Provide the (x, y) coordinate of the cell's center where the given text is located.  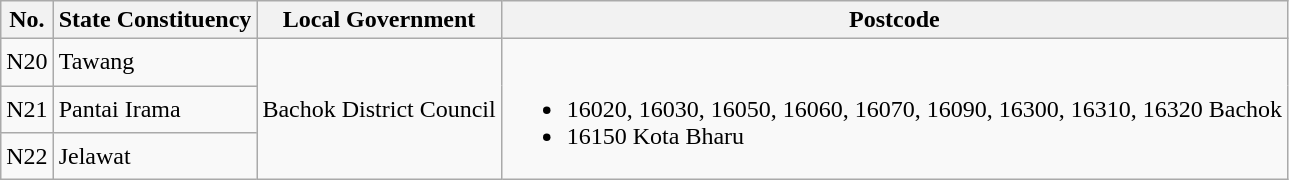
16020, 16030, 16050, 16060, 16070, 16090, 16300, 16310, 16320 Bachok16150 Kota Bharu (894, 109)
N22 (27, 156)
N21 (27, 110)
N20 (27, 62)
Tawang (155, 62)
Postcode (894, 20)
Local Government (379, 20)
Pantai Irama (155, 110)
No. (27, 20)
Bachok District Council (379, 109)
State Constituency (155, 20)
Jelawat (155, 156)
